Detect which cell encompasses the target text, then output its (X, Y) center coordinate. 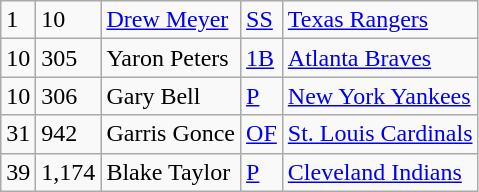
New York Yankees (380, 96)
Yaron Peters (171, 58)
305 (68, 58)
Drew Meyer (171, 20)
1 (18, 20)
St. Louis Cardinals (380, 134)
1B (262, 58)
306 (68, 96)
Cleveland Indians (380, 172)
Gary Bell (171, 96)
Texas Rangers (380, 20)
Blake Taylor (171, 172)
39 (18, 172)
SS (262, 20)
Atlanta Braves (380, 58)
31 (18, 134)
Garris Gonce (171, 134)
942 (68, 134)
OF (262, 134)
1,174 (68, 172)
